Output the [x, y] coordinate of the center of the cell containing the given text.  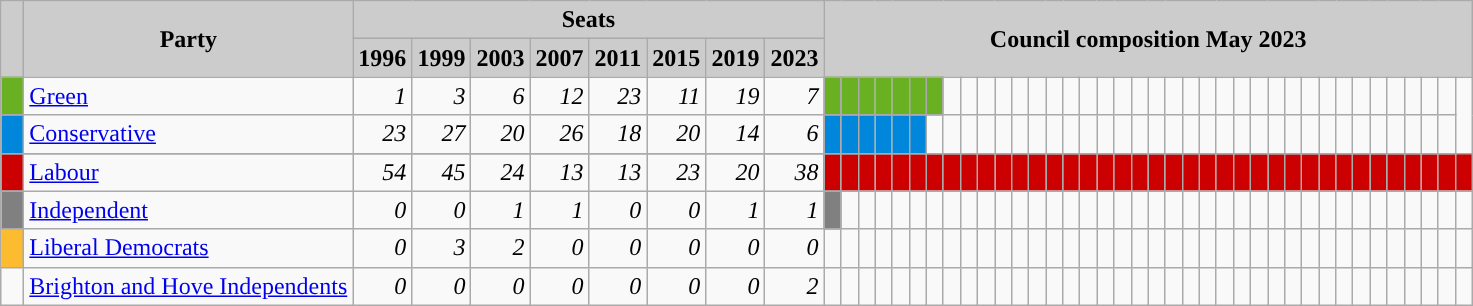
2019 [736, 58]
1999 [442, 58]
1996 [382, 58]
Seats [588, 20]
Council composition May 2023 [1148, 39]
54 [382, 172]
7 [794, 96]
45 [442, 172]
2007 [560, 58]
Conservative [188, 134]
2023 [794, 58]
38 [794, 172]
2011 [618, 58]
11 [676, 96]
Liberal Democrats [188, 248]
Labour [188, 172]
2015 [676, 58]
2003 [500, 58]
14 [736, 134]
24 [500, 172]
27 [442, 134]
18 [618, 134]
19 [736, 96]
26 [560, 134]
Independent [188, 210]
Green [188, 96]
Party [188, 39]
Brighton and Hove Independents [188, 286]
12 [560, 96]
